Detect which cell encompasses the target text, then output its (X, Y) center coordinate. 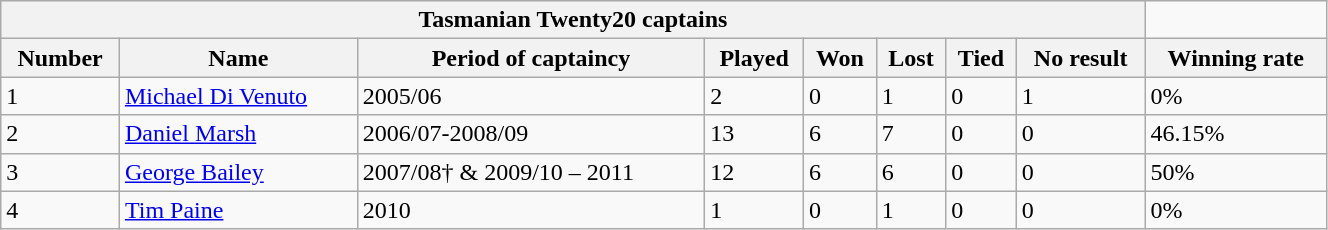
Lost (910, 58)
2006/07-2008/09 (530, 134)
George Bailey (238, 172)
2010 (530, 210)
12 (754, 172)
No result (1080, 58)
Name (238, 58)
4 (60, 210)
46.15% (1236, 134)
2005/06 (530, 96)
Won (840, 58)
Michael Di Venuto (238, 96)
Daniel Marsh (238, 134)
Winning rate (1236, 58)
Tim Paine (238, 210)
7 (910, 134)
Tied (982, 58)
13 (754, 134)
Tasmanian Twenty20 captains (573, 20)
2007/08† & 2009/10 – 2011 (530, 172)
50% (1236, 172)
3 (60, 172)
Played (754, 58)
Number (60, 58)
Period of captaincy (530, 58)
